Find where the given text appears and provide that cell's center as [X, Y] coordinate. 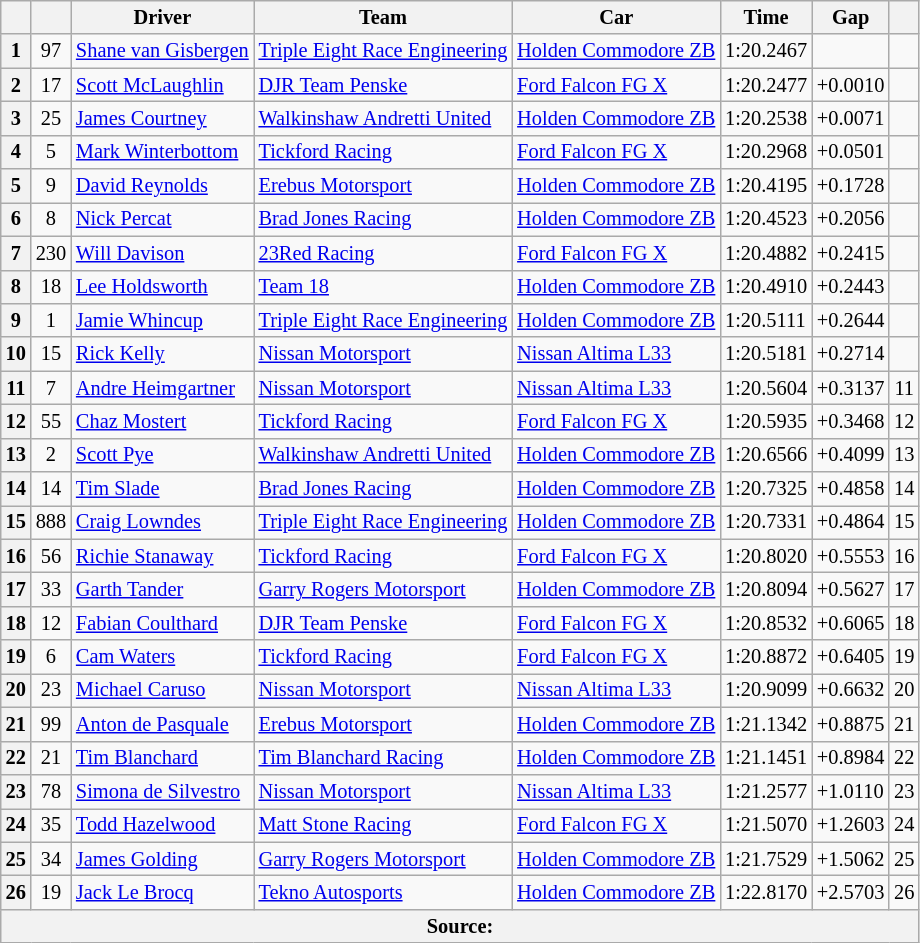
Shane van Gisbergen [162, 51]
+0.8984 [850, 758]
Car [616, 17]
+0.2056 [850, 219]
+0.4858 [850, 489]
+0.0071 [850, 118]
Anton de Pasquale [162, 724]
Todd Hazelwood [162, 825]
Matt Stone Racing [384, 825]
56 [51, 556]
23Red Racing [384, 253]
+1.5062 [850, 859]
Driver [162, 17]
+0.2644 [850, 320]
Garth Tander [162, 589]
Andre Heimgartner [162, 388]
Jamie Whincup [162, 320]
230 [51, 253]
+0.4099 [850, 455]
Time [766, 17]
Scott McLaughlin [162, 85]
+0.6632 [850, 690]
Mark Winterbottom [162, 152]
Tim Blanchard Racing [384, 758]
Richie Stanaway [162, 556]
97 [51, 51]
Scott Pye [162, 455]
Team 18 [384, 287]
+0.6065 [850, 623]
Simona de Silvestro [162, 791]
1:21.7529 [766, 859]
Lee Holdsworth [162, 287]
1:20.6566 [766, 455]
James Courtney [162, 118]
+0.2443 [850, 287]
Fabian Coulthard [162, 623]
1:20.5181 [766, 354]
1:20.9099 [766, 690]
3 [16, 118]
+0.1728 [850, 186]
Rick Kelly [162, 354]
4 [16, 152]
Tim Slade [162, 489]
78 [51, 791]
1:20.8020 [766, 556]
1:20.4195 [766, 186]
1:20.5935 [766, 421]
1:20.7325 [766, 489]
Craig Lowndes [162, 522]
1:20.8094 [766, 589]
34 [51, 859]
1:20.2467 [766, 51]
+0.4864 [850, 522]
David Reynolds [162, 186]
1:21.2577 [766, 791]
Will Davison [162, 253]
+0.8875 [850, 724]
+2.5703 [850, 892]
+1.0110 [850, 791]
Gap [850, 17]
+0.3137 [850, 388]
1:20.4882 [766, 253]
+0.3468 [850, 421]
+1.2603 [850, 825]
James Golding [162, 859]
Jack Le Brocq [162, 892]
1:20.2477 [766, 85]
1:20.4910 [766, 287]
Tekno Autosports [384, 892]
1:21.1342 [766, 724]
33 [51, 589]
Nick Percat [162, 219]
1:21.5070 [766, 825]
Tim Blanchard [162, 758]
1:20.2968 [766, 152]
35 [51, 825]
1:21.1451 [766, 758]
Chaz Mostert [162, 421]
1:20.8872 [766, 657]
+0.5553 [850, 556]
Michael Caruso [162, 690]
+0.0010 [850, 85]
Source: [460, 926]
888 [51, 522]
+0.2415 [850, 253]
55 [51, 421]
1:20.4523 [766, 219]
1:20.2538 [766, 118]
+0.2714 [850, 354]
1:20.5111 [766, 320]
+0.0501 [850, 152]
+0.5627 [850, 589]
1:20.5604 [766, 388]
+0.6405 [850, 657]
Cam Waters [162, 657]
10 [16, 354]
1:20.7331 [766, 522]
1:22.8170 [766, 892]
Team [384, 17]
1:20.8532 [766, 623]
99 [51, 724]
